Extract the (X, Y) coordinate from the center of the cell holding the provided text.  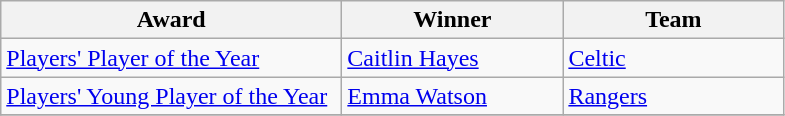
Team (674, 20)
Players' Player of the Year (172, 58)
Rangers (674, 96)
Players' Young Player of the Year (172, 96)
Winner (452, 20)
Celtic (674, 58)
Award (172, 20)
Caitlin Hayes (452, 58)
Emma Watson (452, 96)
